Return the (x, y) coordinate for the center point of the cell that contains the specified text.  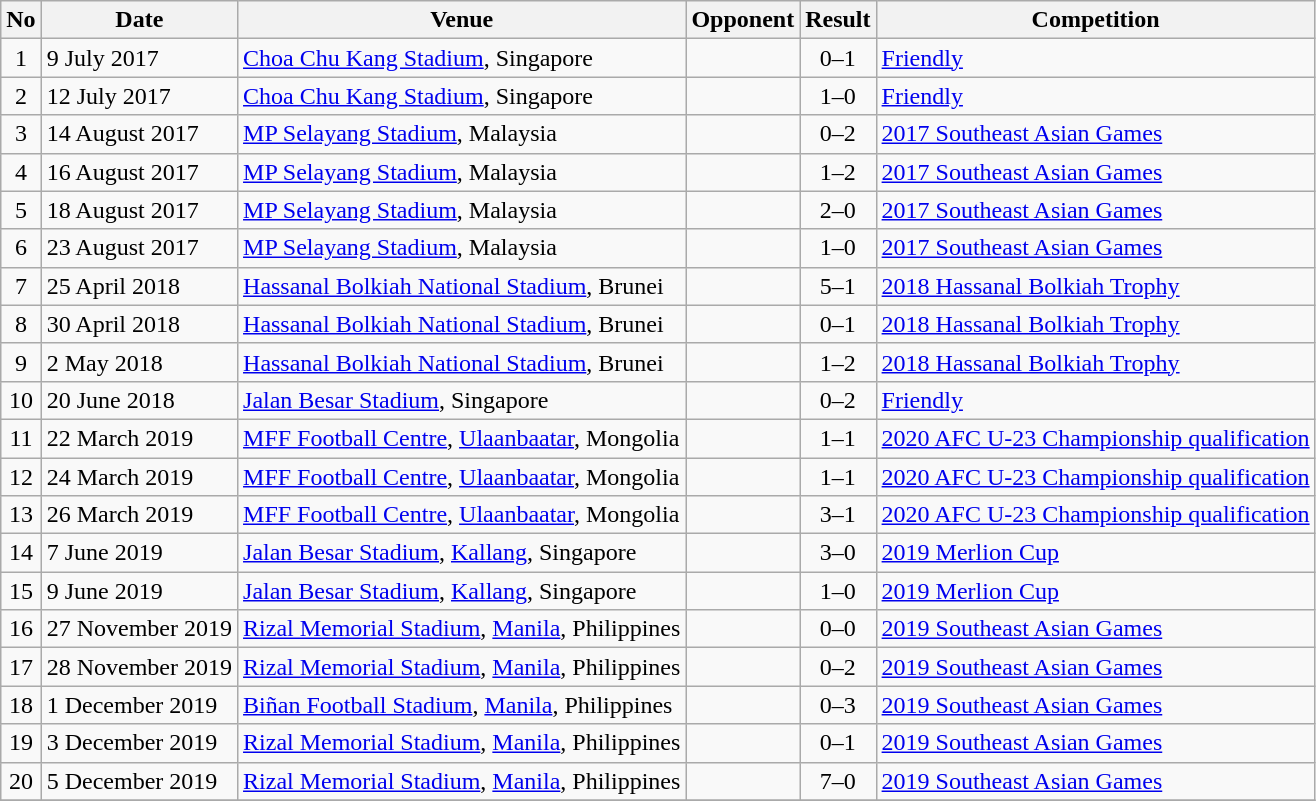
27 November 2019 (139, 629)
Date (139, 20)
16 August 2017 (139, 172)
1 (21, 58)
19 (21, 743)
22 March 2019 (139, 438)
18 (21, 705)
5 December 2019 (139, 781)
12 July 2017 (139, 96)
3–1 (838, 515)
1 December 2019 (139, 705)
3–0 (838, 553)
14 (21, 553)
0–3 (838, 705)
2 May 2018 (139, 362)
No (21, 20)
Biñan Football Stadium, Manila, Philippines (462, 705)
2–0 (838, 210)
17 (21, 667)
8 (21, 324)
18 August 2017 (139, 210)
5 (21, 210)
3 December 2019 (139, 743)
12 (21, 477)
7 (21, 286)
Venue (462, 20)
20 June 2018 (139, 400)
4 (21, 172)
Competition (1096, 20)
7 June 2019 (139, 553)
Opponent (743, 20)
5–1 (838, 286)
Jalan Besar Stadium, Singapore (462, 400)
0–0 (838, 629)
14 August 2017 (139, 134)
2 (21, 96)
Result (838, 20)
6 (21, 248)
16 (21, 629)
3 (21, 134)
25 April 2018 (139, 286)
9 June 2019 (139, 591)
15 (21, 591)
7–0 (838, 781)
23 August 2017 (139, 248)
10 (21, 400)
24 March 2019 (139, 477)
11 (21, 438)
9 July 2017 (139, 58)
9 (21, 362)
13 (21, 515)
30 April 2018 (139, 324)
26 March 2019 (139, 515)
28 November 2019 (139, 667)
20 (21, 781)
